Provide the (x, y) coordinate of the cell's center where the given text is located.  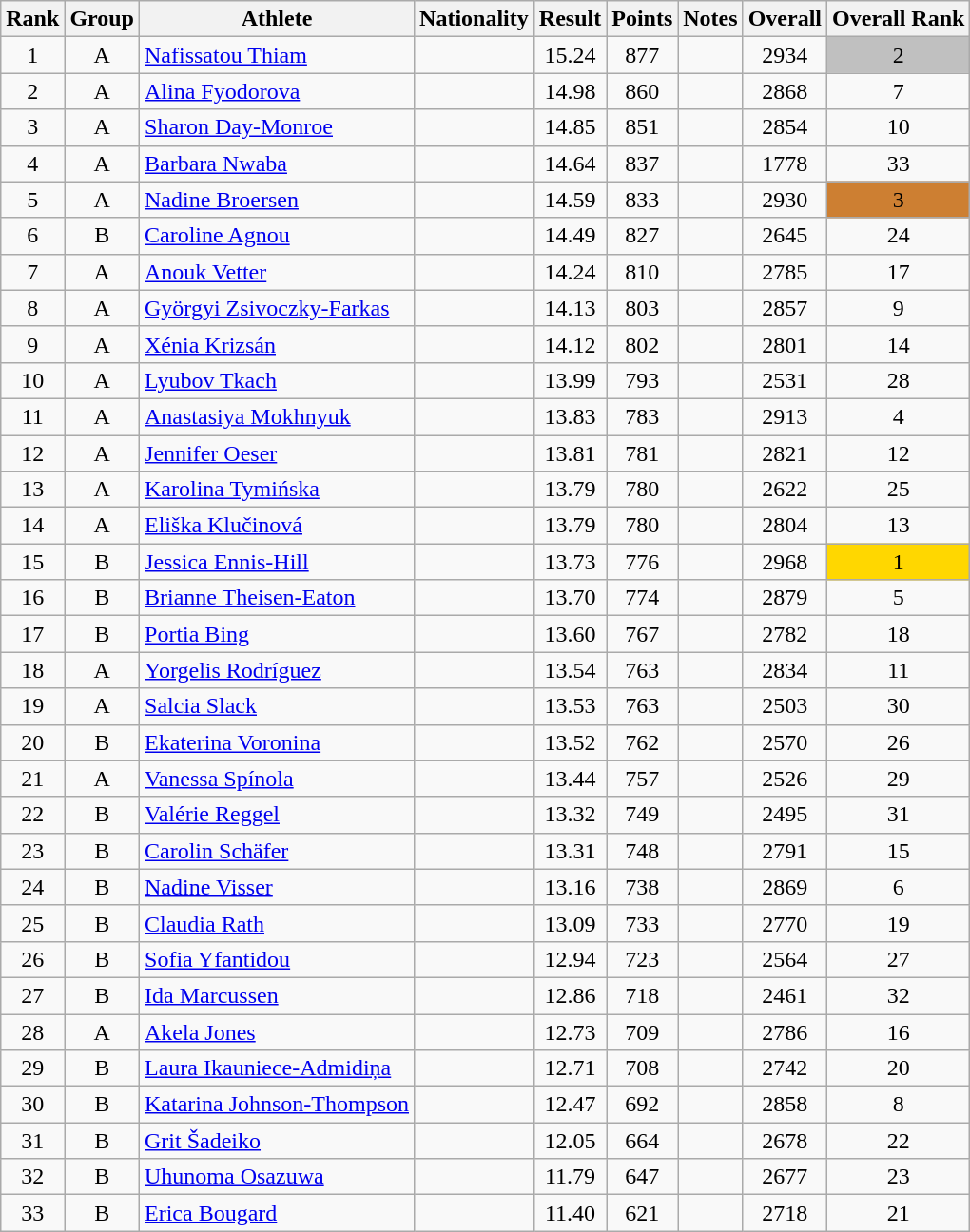
13.32 (570, 815)
Yorgelis Rodríguez (278, 670)
2930 (785, 200)
2461 (785, 995)
13.83 (570, 416)
757 (643, 779)
Erica Bougard (278, 1213)
793 (643, 380)
Vanessa Spínola (278, 779)
2645 (785, 236)
2678 (785, 1141)
12.73 (570, 1031)
15.24 (570, 55)
2570 (785, 742)
Points (643, 19)
783 (643, 416)
Karolina Tymińska (278, 490)
Alina Fyodorova (278, 91)
877 (643, 55)
802 (643, 344)
2785 (785, 272)
12.94 (570, 959)
2677 (785, 1177)
Anastasiya Mokhnyuk (278, 416)
Lyubov Tkach (278, 380)
14.12 (570, 344)
13.52 (570, 742)
13.44 (570, 779)
2857 (785, 308)
13.31 (570, 851)
2968 (785, 562)
647 (643, 1177)
718 (643, 995)
12.71 (570, 1068)
Jessica Ennis-Hill (278, 562)
Xénia Krizsán (278, 344)
2869 (785, 887)
2526 (785, 779)
14.13 (570, 308)
Rank (32, 19)
2770 (785, 923)
2834 (785, 670)
738 (643, 887)
Group (103, 19)
664 (643, 1141)
2718 (785, 1213)
14.49 (570, 236)
762 (643, 742)
781 (643, 453)
Brianne Theisen-Eaton (278, 598)
Sofia Yfantidou (278, 959)
2913 (785, 416)
Nadine Visser (278, 887)
Akela Jones (278, 1031)
13.53 (570, 706)
2934 (785, 55)
13.81 (570, 453)
708 (643, 1068)
Nadine Broersen (278, 200)
1778 (785, 164)
Notes (710, 19)
748 (643, 851)
Carolin Schäfer (278, 851)
2858 (785, 1105)
2786 (785, 1031)
12.86 (570, 995)
Anouk Vetter (278, 272)
Ekaterina Voronina (278, 742)
810 (643, 272)
709 (643, 1031)
Overall Rank (899, 19)
12.05 (570, 1141)
13.99 (570, 380)
13.16 (570, 887)
837 (643, 164)
Uhunoma Osazuwa (278, 1177)
Györgyi Zsivoczky-Farkas (278, 308)
Valérie Reggel (278, 815)
723 (643, 959)
2782 (785, 634)
827 (643, 236)
13.54 (570, 670)
2531 (785, 380)
Ida Marcussen (278, 995)
13.09 (570, 923)
13.73 (570, 562)
2791 (785, 851)
2564 (785, 959)
Athlete (278, 19)
2503 (785, 706)
14.98 (570, 91)
749 (643, 815)
621 (643, 1213)
Grit Šadeiko (278, 1141)
Katarina Johnson-Thompson (278, 1105)
14.24 (570, 272)
774 (643, 598)
Nafissatou Thiam (278, 55)
14.64 (570, 164)
11.79 (570, 1177)
803 (643, 308)
860 (643, 91)
12.47 (570, 1105)
Claudia Rath (278, 923)
2821 (785, 453)
2804 (785, 526)
Portia Bing (278, 634)
Salcia Slack (278, 706)
Caroline Agnou (278, 236)
2868 (785, 91)
2495 (785, 815)
Result (570, 19)
13.60 (570, 634)
Overall (785, 19)
Laura Ikauniece-Admidiņa (278, 1068)
692 (643, 1105)
767 (643, 634)
Jennifer Oeser (278, 453)
11.40 (570, 1213)
851 (643, 127)
2742 (785, 1068)
13.70 (570, 598)
2801 (785, 344)
14.59 (570, 200)
Barbara Nwaba (278, 164)
14.85 (570, 127)
2879 (785, 598)
Eliška Klučinová (278, 526)
2622 (785, 490)
833 (643, 200)
2854 (785, 127)
733 (643, 923)
Sharon Day-Monroe (278, 127)
776 (643, 562)
Nationality (475, 19)
